Return the (x, y) coordinate for the center point of the cell that contains the specified text.  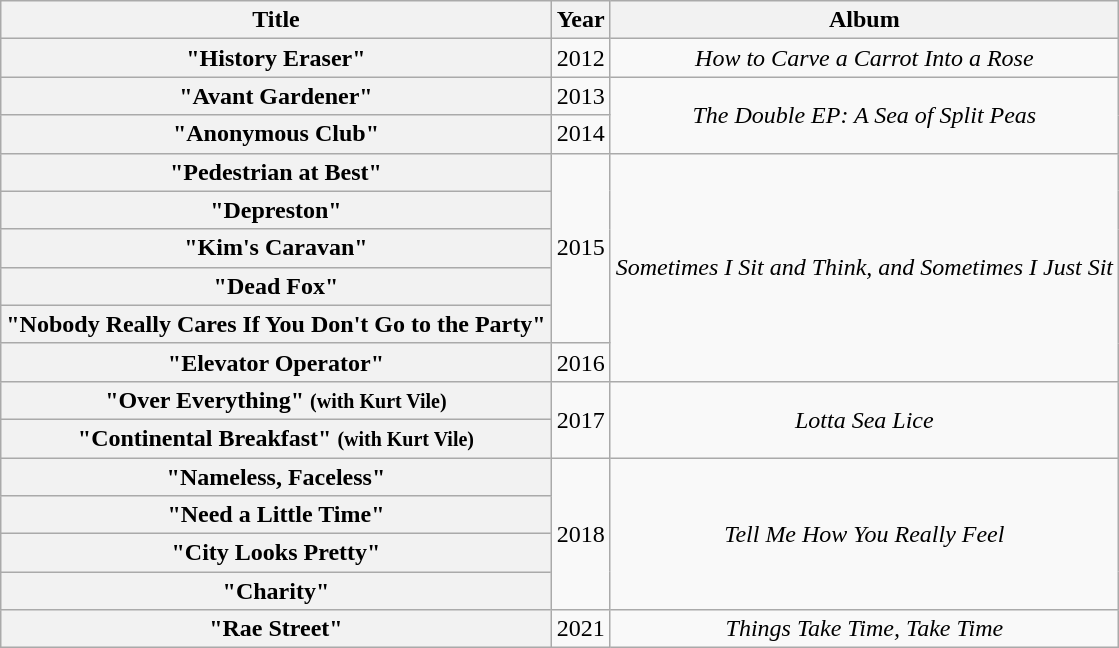
Lotta Sea Lice (864, 419)
The Double EP: A Sea of Split Peas (864, 115)
2018 (580, 534)
"Depreston" (276, 210)
"Avant Gardener" (276, 96)
"Continental Breakfast" (with Kurt Vile) (276, 438)
"Anonymous Club" (276, 134)
"City Looks Pretty" (276, 553)
2021 (580, 629)
2016 (580, 362)
"Nobody Really Cares If You Don't Go to the Party" (276, 324)
"Elevator Operator" (276, 362)
"Rae Street" (276, 629)
"Dead Fox" (276, 286)
"Charity" (276, 591)
2013 (580, 96)
Title (276, 20)
Tell Me How You Really Feel (864, 534)
How to Carve a Carrot Into a Rose (864, 58)
"Nameless, Faceless" (276, 477)
"Need a Little Time" (276, 515)
2012 (580, 58)
"Over Everything" (with Kurt Vile) (276, 400)
"Pedestrian at Best" (276, 172)
"History Eraser" (276, 58)
2017 (580, 419)
Album (864, 20)
Things Take Time, Take Time (864, 629)
2014 (580, 134)
"Kim's Caravan" (276, 248)
2015 (580, 248)
Year (580, 20)
Sometimes I Sit and Think, and Sometimes I Just Sit (864, 267)
